Return the [X, Y] coordinate for the center point of the cell that contains the specified text.  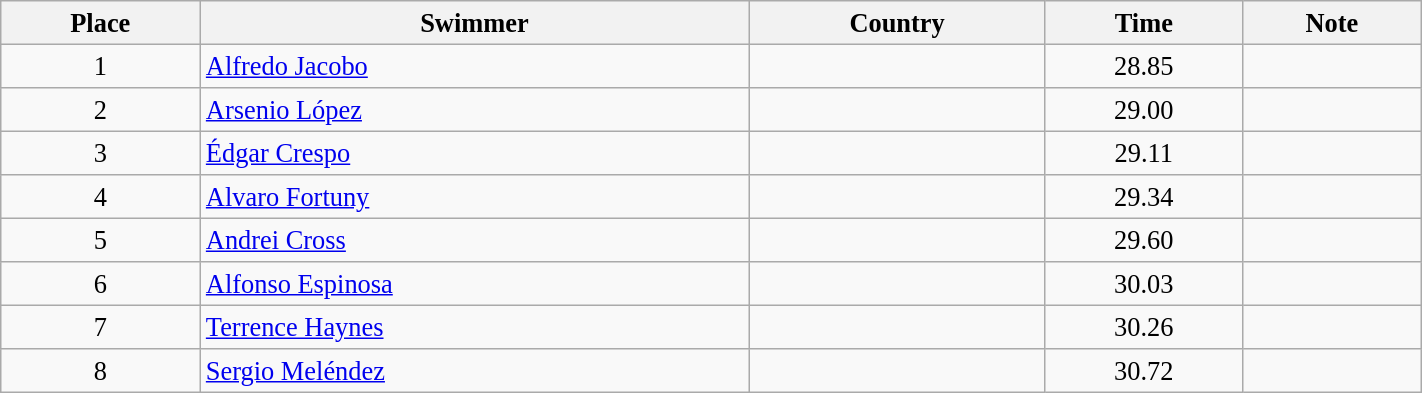
Alfonso Espinosa [474, 284]
Édgar Crespo [474, 153]
Alvaro Fortuny [474, 197]
29.00 [1144, 109]
29.60 [1144, 240]
4 [100, 197]
8 [100, 371]
28.85 [1144, 66]
29.11 [1144, 153]
Place [100, 22]
6 [100, 284]
Alfredo Jacobo [474, 66]
3 [100, 153]
Terrence Haynes [474, 327]
1 [100, 66]
5 [100, 240]
Time [1144, 22]
30.72 [1144, 371]
30.03 [1144, 284]
Note [1332, 22]
Swimmer [474, 22]
29.34 [1144, 197]
Arsenio López [474, 109]
Sergio Meléndez [474, 371]
7 [100, 327]
Country [897, 22]
2 [100, 109]
Andrei Cross [474, 240]
30.26 [1144, 327]
